Return (x, y) of the center of cell containing provided text 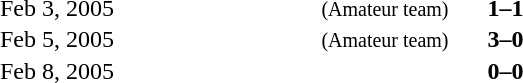
(Amateur team) (284, 39)
